Locate the cell with the specified text and output its [X, Y] center coordinate. 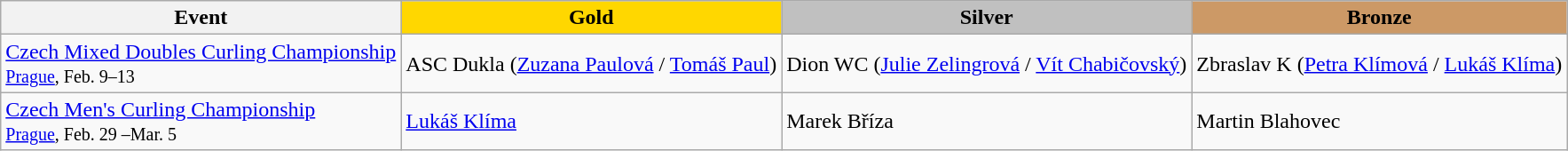
Czech Men's Curling Championship Prague, Feb. 29 –Mar. 5 [201, 121]
Bronze [1379, 18]
Zbraslav K (Petra Klímová / Lukáš Klíma) [1379, 64]
Marek Bříza [987, 121]
ASC Dukla (Zuzana Paulová / Tomáš Paul) [591, 64]
Silver [987, 18]
Martin Blahovec [1379, 121]
Lukáš Klíma [591, 121]
Event [201, 18]
Czech Mixed Doubles Curling Championship Prague, Feb. 9–13 [201, 64]
Dion WC (Julie Zelingrová / Vít Chabičovský) [987, 64]
Gold [591, 18]
